Provide the [x, y] coordinate of the cell's center where the given text is located.  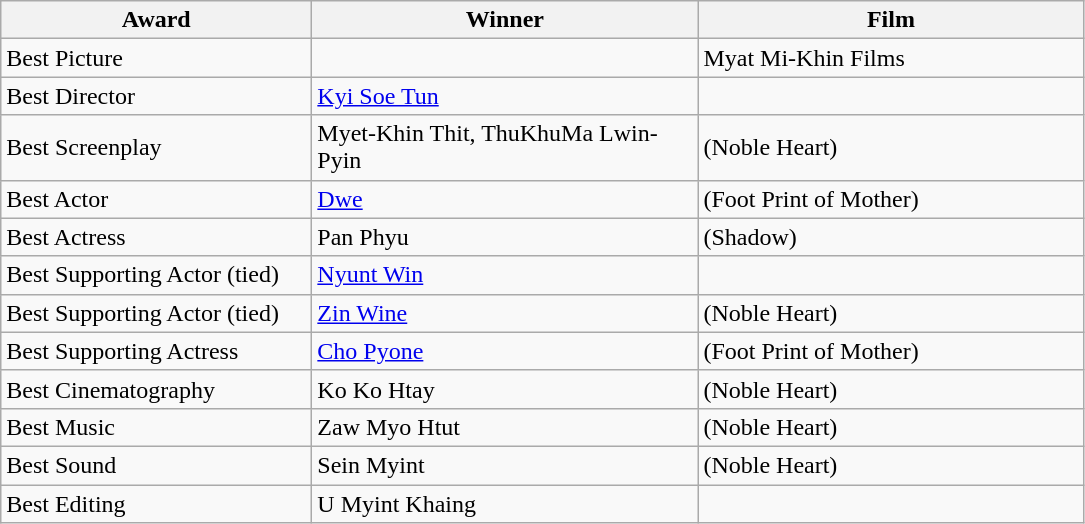
Pan Phyu [505, 237]
Best Director [156, 96]
Best Screenplay [156, 148]
(Shadow) [891, 237]
Cho Pyone [505, 351]
Myet-Khin Thit, ThuKhuMa Lwin-Pyin [505, 148]
Kyi Soe Tun [505, 96]
Sein Myint [505, 465]
Dwe [505, 199]
Best Actor [156, 199]
Nyunt Win [505, 275]
Ko Ko Htay [505, 389]
Best Actress [156, 237]
Best Supporting Actress [156, 351]
U Myint Khaing [505, 503]
Best Cinematography [156, 389]
Zaw Myo Htut [505, 427]
Myat Mi-Khin Films [891, 58]
Best Picture [156, 58]
Best Sound [156, 465]
Best Editing [156, 503]
Best Music [156, 427]
Award [156, 20]
Film [891, 20]
Zin Wine [505, 313]
Winner [505, 20]
